Return [X, Y] of the center of cell containing provided text 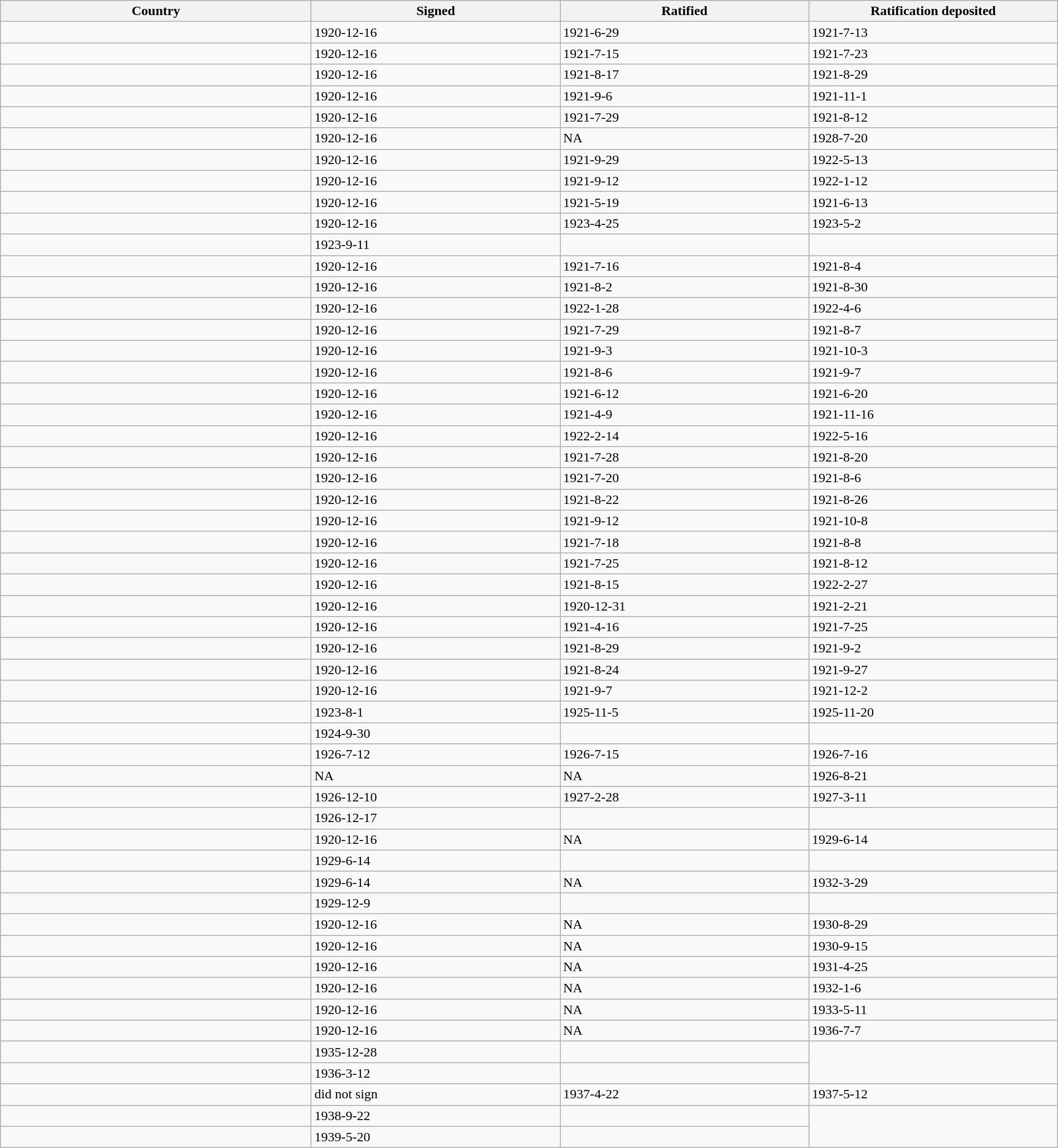
1922-5-16 [933, 436]
1922-4-6 [933, 309]
1921-12-2 [933, 691]
1938-9-22 [436, 1116]
1933-5-11 [933, 1010]
Ratification deposited [933, 11]
1935-12-28 [436, 1052]
Country [156, 11]
1927-2-28 [685, 797]
1925-11-5 [685, 712]
1921-7-28 [685, 457]
1921-7-23 [933, 54]
1921-8-17 [685, 75]
1921-7-20 [685, 478]
1921-10-8 [933, 521]
1921-11-16 [933, 415]
did not sign [436, 1094]
1924-9-30 [436, 733]
1921-2-21 [933, 606]
1922-1-28 [685, 309]
1921-9-29 [685, 160]
1937-4-22 [685, 1094]
1931-4-25 [933, 967]
1921-8-24 [685, 670]
1921-7-15 [685, 54]
1921-8-30 [933, 287]
1936-7-7 [933, 1031]
1921-6-13 [933, 202]
1922-5-13 [933, 160]
1929-12-9 [436, 903]
1926-12-17 [436, 818]
1925-11-20 [933, 712]
1926-7-16 [933, 755]
1920-12-31 [685, 606]
1932-3-29 [933, 882]
1922-2-27 [933, 584]
1926-8-21 [933, 776]
1923-4-25 [685, 223]
1926-7-12 [436, 755]
1923-5-2 [933, 223]
1921-9-2 [933, 649]
1921-9-6 [685, 96]
1921-9-3 [685, 351]
1921-4-16 [685, 627]
1921-6-29 [685, 32]
1937-5-12 [933, 1094]
1926-7-15 [685, 755]
1921-11-1 [933, 96]
1939-5-20 [436, 1137]
1921-10-3 [933, 351]
1922-2-14 [685, 436]
1921-4-9 [685, 415]
1921-8-8 [933, 542]
Signed [436, 11]
1921-7-16 [685, 266]
1932-1-6 [933, 988]
1926-12-10 [436, 797]
1921-5-19 [685, 202]
1936-3-12 [436, 1073]
1923-9-11 [436, 244]
1921-7-13 [933, 32]
1921-8-15 [685, 584]
1921-8-4 [933, 266]
1921-6-12 [685, 393]
1921-8-2 [685, 287]
1921-8-26 [933, 499]
1921-6-20 [933, 393]
1930-8-29 [933, 924]
1921-8-7 [933, 330]
1922-1-12 [933, 181]
1928-7-20 [933, 138]
1923-8-1 [436, 712]
1921-8-22 [685, 499]
1921-8-20 [933, 457]
Ratified [685, 11]
1921-9-27 [933, 670]
1921-7-18 [685, 542]
1930-9-15 [933, 946]
1927-3-11 [933, 797]
